Detect which cell encompasses the target text, then output its [x, y] center coordinate. 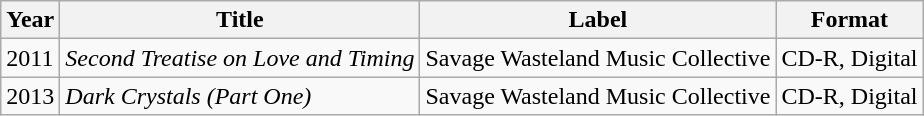
2013 [30, 96]
Second Treatise on Love and Timing [240, 58]
Title [240, 20]
Year [30, 20]
2011 [30, 58]
Label [598, 20]
Format [850, 20]
Dark Crystals (Part One) [240, 96]
